Find where the given text appears and provide that cell's center as (x, y) coordinate. 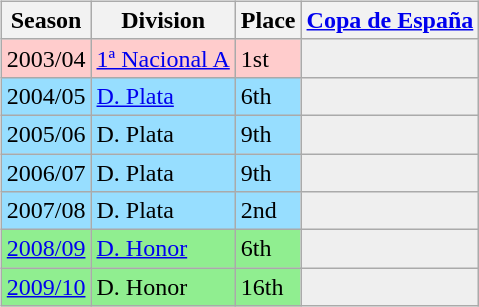
2006/07 (46, 173)
2nd (268, 211)
16th (268, 287)
2005/06 (46, 134)
Division (163, 20)
Place (268, 20)
2008/09 (46, 249)
1ª Nacional A (163, 58)
2003/04 (46, 58)
2007/08 (46, 211)
1st (268, 58)
Copa de España (390, 20)
2009/10 (46, 287)
Season (46, 20)
2004/05 (46, 96)
